From the cell containing the given text, extract its center point as [x, y] coordinate. 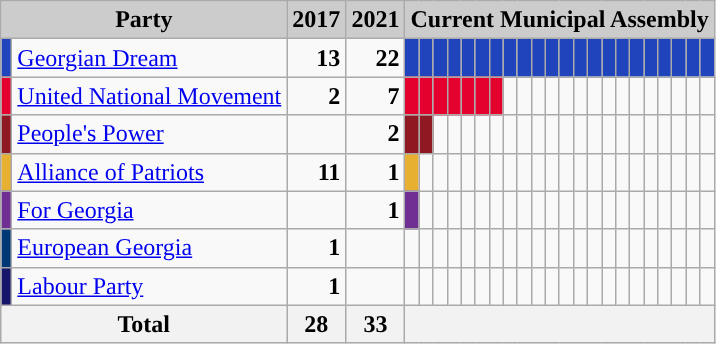
European Georgia [150, 248]
13 [316, 58]
Current Municipal Assembly [560, 20]
Labour Party [150, 286]
For Georgia [150, 210]
Georgian Dream [150, 58]
United National Movement [150, 96]
22 [376, 58]
Total [144, 324]
11 [316, 172]
2017 [316, 20]
2021 [376, 20]
People's Power [150, 134]
Party [144, 20]
28 [316, 324]
7 [376, 96]
33 [376, 324]
Alliance of Patriots [150, 172]
